Locate the cell with the specified text and output its [x, y] center coordinate. 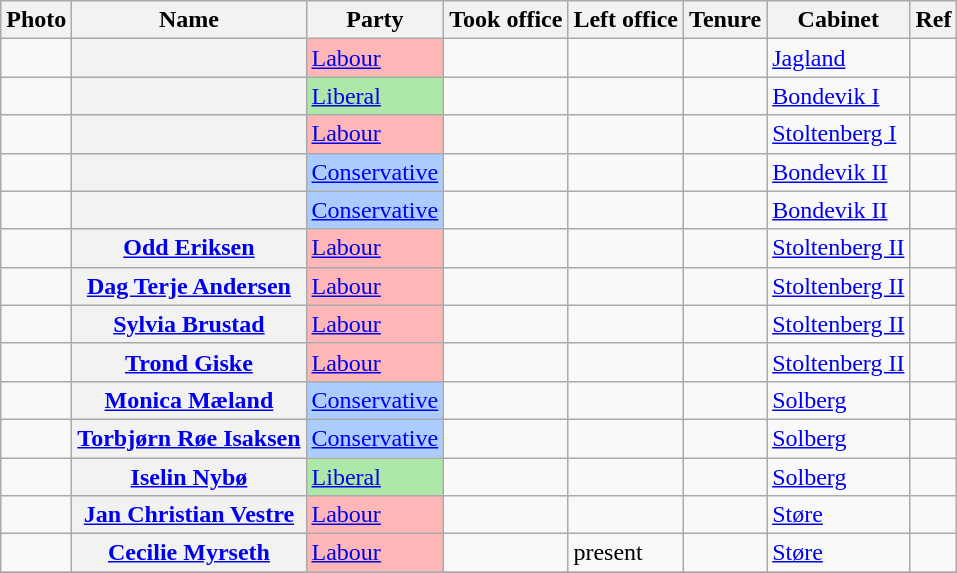
Cabinet [838, 20]
Cecilie Myrseth [189, 553]
Jan Christian Vestre [189, 515]
Dag Terje Andersen [189, 286]
present [626, 553]
Left office [626, 20]
Jagland [838, 58]
Tenure [726, 20]
Ref [934, 20]
Trond Giske [189, 362]
Took office [506, 20]
Sylvia Brustad [189, 324]
Stoltenberg I [838, 134]
Monica Mæland [189, 400]
Photo [36, 20]
Iselin Nybø [189, 477]
Bondevik I [838, 96]
Odd Eriksen [189, 248]
Name [189, 20]
Party [375, 20]
Torbjørn Røe Isaksen [189, 438]
